Output the (x, y) coordinate of the center of the cell containing the given text.  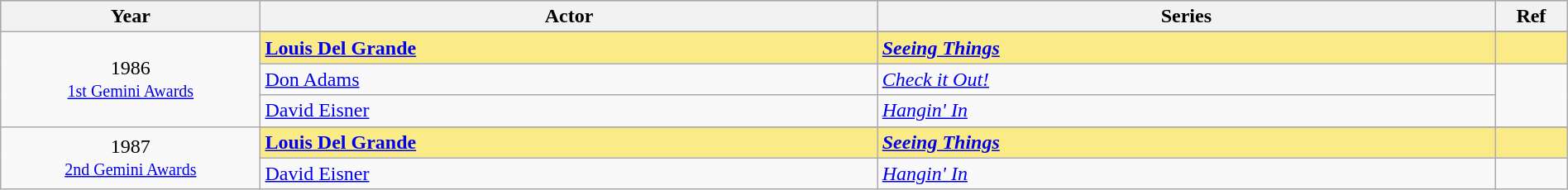
1986 1st Gemini Awards (131, 79)
Check it Out! (1186, 79)
Year (131, 17)
Don Adams (569, 79)
Series (1186, 17)
Ref (1532, 17)
1987 2nd Gemini Awards (131, 158)
Actor (569, 17)
